Capture the cell that displays the provided text and extract its [x, y] central coordinate. 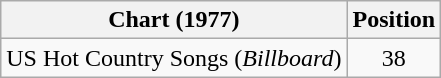
Chart (1977) [174, 20]
Position [394, 20]
US Hot Country Songs (Billboard) [174, 58]
38 [394, 58]
